From the cell containing the given text, extract its center point as [x, y] coordinate. 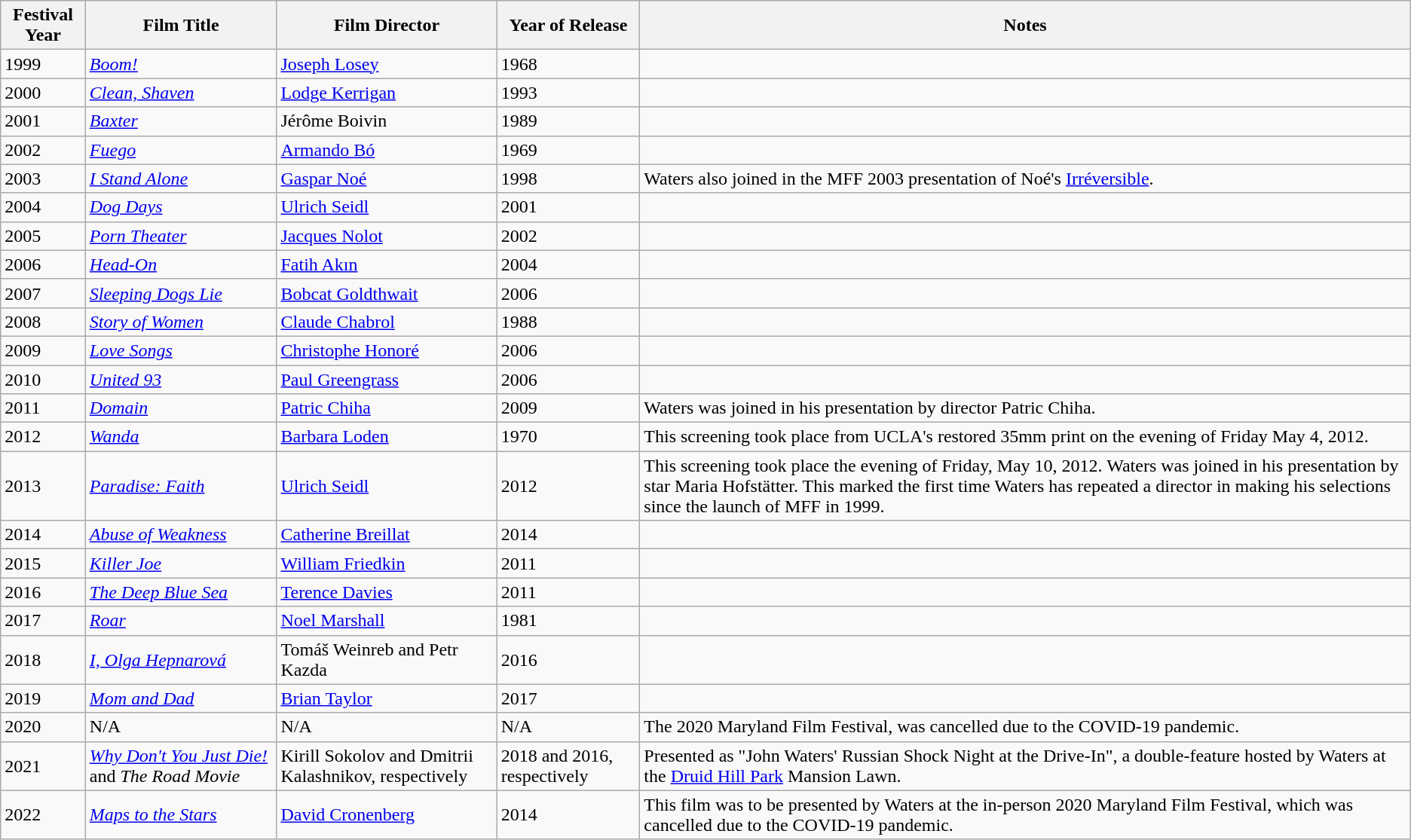
2015 [44, 564]
Killer Joe [181, 564]
1970 [568, 437]
Love Songs [181, 350]
2008 [44, 322]
Boom! [181, 64]
Catherine Breillat [387, 535]
Clean, Shaven [181, 93]
Baxter [181, 121]
Kirill Sokolov and Dmitrii Kalashnikov, respectively [387, 765]
Domain [181, 408]
Abuse of Weakness [181, 535]
Bobcat Goldthwait [387, 293]
1981 [568, 621]
2013 [44, 486]
2007 [44, 293]
2010 [44, 379]
2019 [44, 698]
Waters also joined in the MFF 2003 presentation of Noé's Irréversible. [1025, 179]
Claude Chabrol [387, 322]
David Cronenberg [387, 815]
Why Don't You Just Die! and The Road Movie [181, 765]
The 2020 Maryland Film Festival, was cancelled due to the COVID-19 pandemic. [1025, 727]
Sleeping Dogs Lie [181, 293]
1993 [568, 93]
This film was to be presented by Waters at the in-person 2020 Maryland Film Festival, which was cancelled due to the COVID-19 pandemic. [1025, 815]
Film Director [387, 26]
2000 [44, 93]
Jacques Nolot [387, 236]
Joseph Losey [387, 64]
Tomáš Weinreb and Petr Kazda [387, 660]
Roar [181, 621]
I Stand Alone [181, 179]
Brian Taylor [387, 698]
1988 [568, 322]
Paradise: Faith [181, 486]
1969 [568, 150]
1999 [44, 64]
Head-On [181, 264]
Waters was joined in his presentation by director Patric Chiha. [1025, 408]
The Deep Blue Sea [181, 592]
1998 [568, 179]
2018 and 2016, respectively [568, 765]
Story of Women [181, 322]
Mom and Dad [181, 698]
Film Title [181, 26]
Dog Days [181, 207]
2003 [44, 179]
Armando Bó [387, 150]
Wanda [181, 437]
Fatih Akın [387, 264]
Patric Chiha [387, 408]
Presented as "John Waters' Russian Shock Night at the Drive-In", a double-feature hosted by Waters at the Druid Hill Park Mansion Lawn. [1025, 765]
Gaspar Noé [387, 179]
Terence Davies [387, 592]
Year of Release [568, 26]
This screening took place from UCLA's restored 35mm print on the evening of Friday May 4, 2012. [1025, 437]
Noel Marshall [387, 621]
United 93 [181, 379]
1989 [568, 121]
2005 [44, 236]
Barbara Loden [387, 437]
Festival Year [44, 26]
I, Olga Hepnarová [181, 660]
Jérôme Boivin [387, 121]
2021 [44, 765]
Notes [1025, 26]
Lodge Kerrigan [387, 93]
2022 [44, 815]
Maps to the Stars [181, 815]
2018 [44, 660]
William Friedkin [387, 564]
Paul Greengrass [387, 379]
Fuego [181, 150]
Christophe Honoré [387, 350]
1968 [568, 64]
2020 [44, 727]
Porn Theater [181, 236]
